Pinpoint the cell where the given text exists, returning its [x, y] midpoint coordinate. 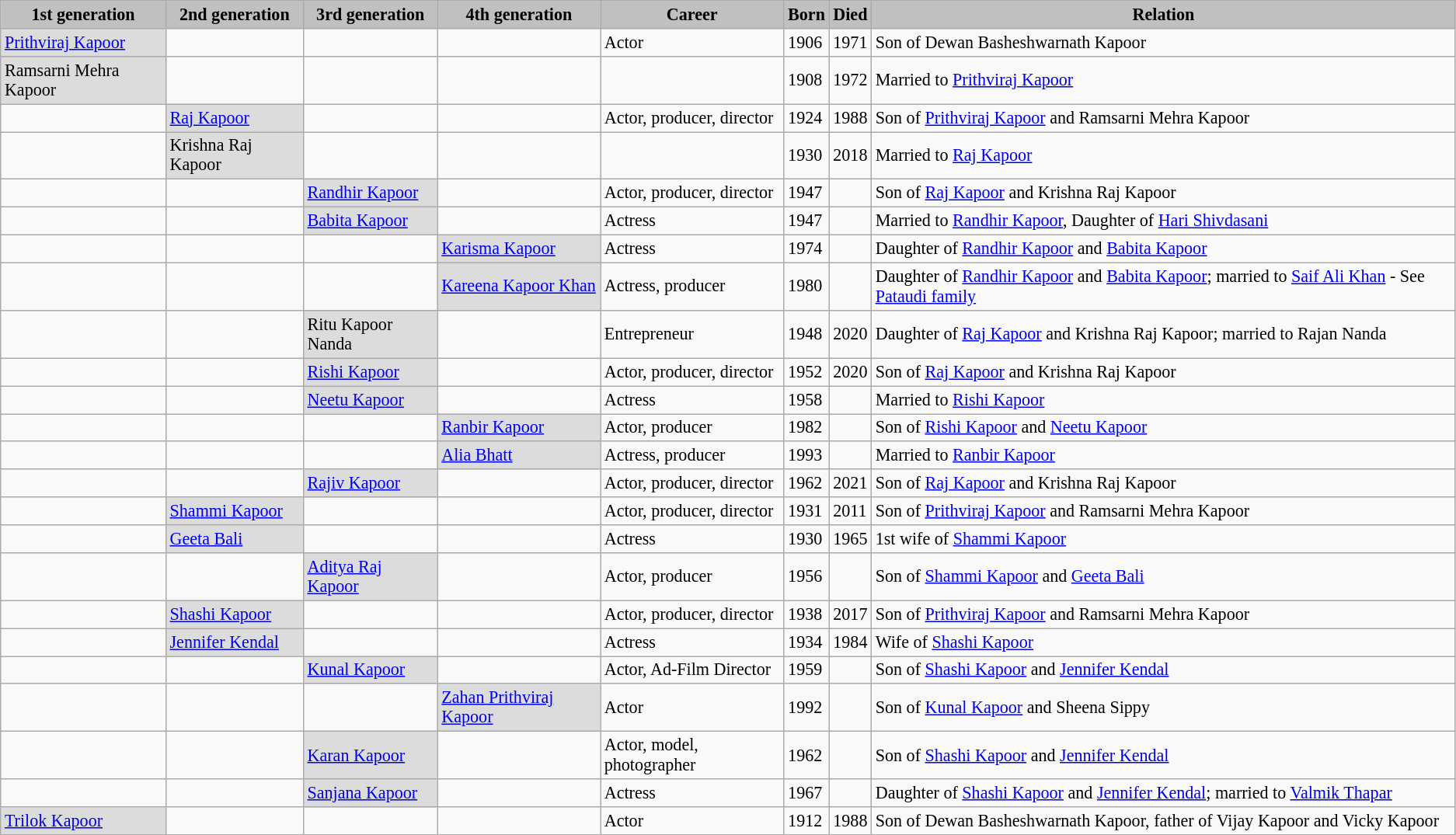
1982 [806, 427]
1959 [806, 670]
Randhir Kapoor [370, 193]
Actor, Ad-Film Director [692, 670]
Babita Kapoor [370, 221]
1967 [806, 793]
3rd generation [370, 14]
Died [850, 14]
Married to Ranbir Kapoor [1164, 455]
Daughter of Randhir Kapoor and Babita Kapoor [1164, 249]
1956 [806, 576]
Sanjana Kapoor [370, 793]
1984 [850, 642]
1972 [850, 79]
1980 [806, 286]
Son of Rishi Kapoor and Neetu Kapoor [1164, 427]
Aditya Raj Kapoor [370, 576]
Neetu Kapoor [370, 399]
1948 [806, 334]
Married to Prithviraj Kapoor [1164, 79]
Raj Kapoor [235, 117]
Son of Dewan Basheshwarnath Kapoor, father of Vijay Kapoor and Vicky Kapoor [1164, 820]
Ramsarni Mehra Kapoor [84, 79]
1992 [806, 707]
Daughter of Shashi Kapoor and Jennifer Kendal; married to Valmik Thapar [1164, 793]
Krishna Raj Kapoor [235, 155]
1924 [806, 117]
Geeta Bali [235, 538]
Shammi Kapoor [235, 511]
Karan Kapoor [370, 755]
1912 [806, 820]
1908 [806, 79]
Rishi Kapoor [370, 372]
1906 [806, 42]
Son of Shammi Kapoor and Geeta Bali [1164, 576]
Rajiv Kapoor [370, 483]
2011 [850, 511]
Son of Kunal Kapoor and Sheena Sippy [1164, 707]
1993 [806, 455]
Shashi Kapoor [235, 614]
1931 [806, 511]
Born [806, 14]
Relation [1164, 14]
Karisma Kapoor [519, 249]
Married to Rishi Kapoor [1164, 399]
Actor, model, photographer [692, 755]
1934 [806, 642]
Entrepreneur [692, 334]
Ranbir Kapoor [519, 427]
Married to Randhir Kapoor, Daughter of Hari Shivdasani [1164, 221]
2nd generation [235, 14]
2018 [850, 155]
Son of Dewan Basheshwarnath Kapoor [1164, 42]
Daughter of Randhir Kapoor and Babita Kapoor; married to Saif Ali Khan - See Pataudi family [1164, 286]
Married to Raj Kapoor [1164, 155]
Prithviraj Kapoor [84, 42]
2017 [850, 614]
Kareena Kapoor Khan [519, 286]
Wife of Shashi Kapoor [1164, 642]
Alia Bhatt [519, 455]
2021 [850, 483]
1938 [806, 614]
Daughter of Raj Kapoor and Krishna Raj Kapoor; married to Rajan Nanda [1164, 334]
1971 [850, 42]
Trilok Kapoor [84, 820]
Career [692, 14]
Zahan Prithviraj Kapoor [519, 707]
4th generation [519, 14]
1952 [806, 372]
Kunal Kapoor [370, 670]
1st wife of Shammi Kapoor [1164, 538]
1974 [806, 249]
1st generation [84, 14]
1965 [850, 538]
1958 [806, 399]
Jennifer Kendal [235, 642]
Ritu Kapoor Nanda [370, 334]
